Capture the cell that displays the provided text and extract its (X, Y) central coordinate. 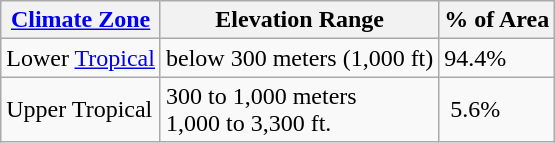
Upper Tropical (81, 110)
Elevation Range (299, 20)
94.4% (497, 58)
5.6% (497, 110)
Climate Zone (81, 20)
below 300 meters (1,000 ft) (299, 58)
Lower Tropical (81, 58)
300 to 1,000 meters1,000 to 3,300 ft. (299, 110)
% of Area (497, 20)
